Locate the cell with the specified text and output its [X, Y] center coordinate. 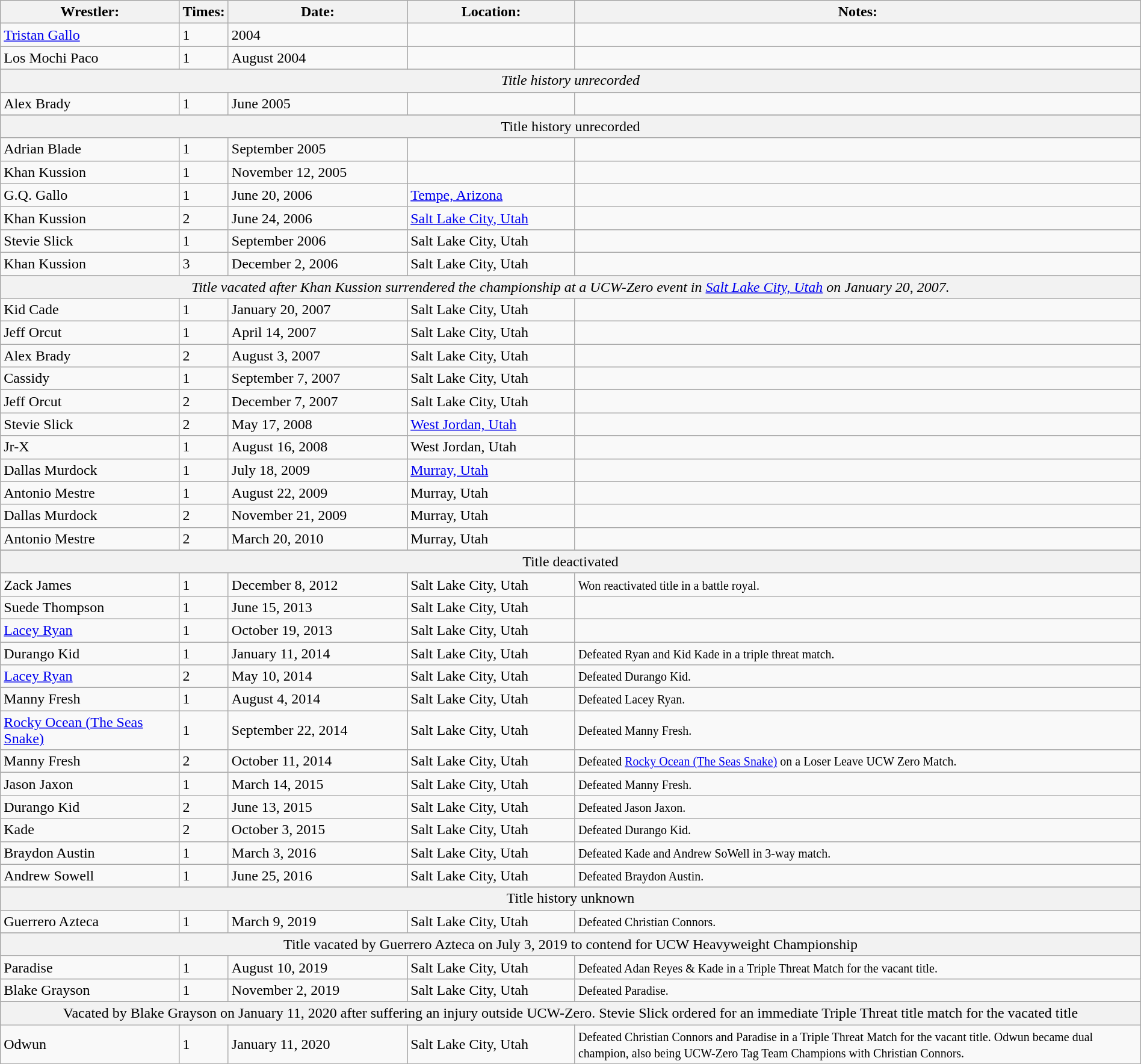
November 2, 2019 [318, 990]
June 2005 [318, 104]
Title vacated by Guerrero Azteca on July 3, 2019 to contend for UCW Heavyweight Championship [570, 944]
June 24, 2006 [318, 218]
March 14, 2015 [318, 784]
G.Q. Gallo [90, 195]
Adrian Blade [90, 149]
Defeated Ryan and Kid Kade in a triple threat match. [858, 653]
Los Mochi Paco [90, 58]
Zack James [90, 584]
September 7, 2007 [318, 379]
Defeated Adan Reyes & Kade in a Triple Threat Match for the vacant title. [858, 967]
September 2005 [318, 149]
October 3, 2015 [318, 830]
Jr-X [90, 447]
August 3, 2007 [318, 356]
October 19, 2013 [318, 630]
2004 [318, 35]
3 [203, 264]
May 10, 2014 [318, 676]
Defeated Paradise. [858, 990]
August 2004 [318, 58]
March 3, 2016 [318, 853]
Defeated Christian Connors. [858, 921]
Odwun [90, 1044]
Wrestler: [90, 12]
September 22, 2014 [318, 731]
Title deactivated [570, 561]
November 12, 2005 [318, 172]
Defeated Jason Jaxon. [858, 807]
June 25, 2016 [318, 876]
March 20, 2010 [318, 539]
August 16, 2008 [318, 447]
Title history unknown [570, 899]
December 8, 2012 [318, 584]
Notes: [858, 12]
Tempe, Arizona [491, 195]
September 2006 [318, 241]
Defeated Lacey Ryan. [858, 699]
August 4, 2014 [318, 699]
Andrew Sowell [90, 876]
November 21, 2009 [318, 516]
Cassidy [90, 379]
December 7, 2007 [318, 401]
Guerrero Azteca [90, 921]
Defeated Braydon Austin. [858, 876]
Kade [90, 830]
Braydon Austin [90, 853]
June 13, 2015 [318, 807]
August 22, 2009 [318, 493]
Times: [203, 12]
January 20, 2007 [318, 310]
Rocky Ocean (The Seas Snake) [90, 731]
Location: [491, 12]
Paradise [90, 967]
June 15, 2013 [318, 607]
Title vacated after Khan Kussion surrendered the championship at a UCW-Zero event in Salt Lake City, Utah on January 20, 2007. [570, 287]
Suede Thompson [90, 607]
July 18, 2009 [318, 470]
May 17, 2008 [318, 424]
Date: [318, 12]
Won reactivated title in a battle royal. [858, 584]
January 11, 2020 [318, 1044]
Jason Jaxon [90, 784]
June 20, 2006 [318, 195]
October 11, 2014 [318, 761]
Tristan Gallo [90, 35]
January 11, 2014 [318, 653]
April 14, 2007 [318, 333]
March 9, 2019 [318, 921]
December 2, 2006 [318, 264]
August 10, 2019 [318, 967]
Blake Grayson [90, 990]
Kid Cade [90, 310]
Defeated Kade and Andrew SoWell in 3-way match. [858, 853]
Defeated Rocky Ocean (The Seas Snake) on a Loser Leave UCW Zero Match. [858, 761]
